Find where the given text appears and provide that cell's center as (X, Y) coordinate. 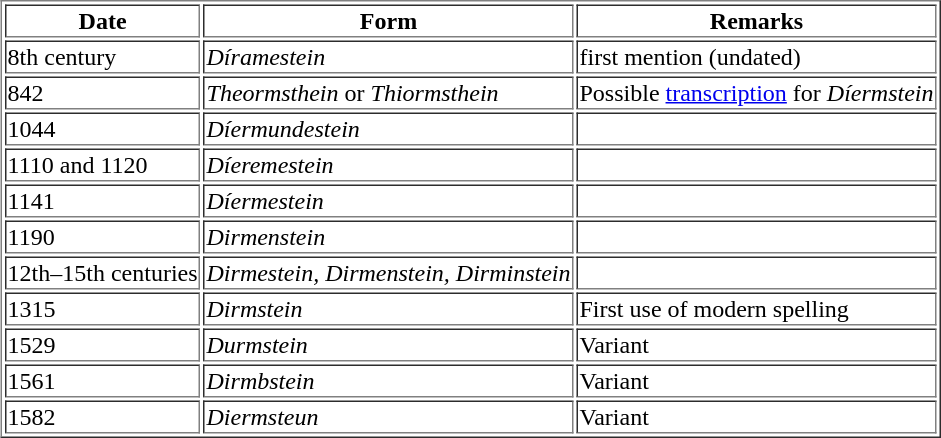
Díermestein (389, 200)
Possible transcription for Díermstein (757, 92)
Durmstein (389, 344)
842 (103, 92)
1044 (103, 128)
Diermsteun (389, 416)
Díeremestein (389, 164)
12th–15th centuries (103, 272)
8th century (103, 56)
Dirmenstein (389, 236)
Dirmbstein (389, 380)
first mention (undated) (757, 56)
Dirmstein (389, 308)
Remarks (757, 20)
1190 (103, 236)
1582 (103, 416)
Dirmestein, Dirmenstein, Dirminstein (389, 272)
1315 (103, 308)
Theormsthein or Thiormsthein (389, 92)
1110 and 1120 (103, 164)
Date (103, 20)
Form (389, 20)
Díermundestein (389, 128)
1529 (103, 344)
1141 (103, 200)
Díramestein (389, 56)
First use of modern spelling (757, 308)
1561 (103, 380)
